For the text-containing cell, return its midpoint in (x, y) coordinate format. 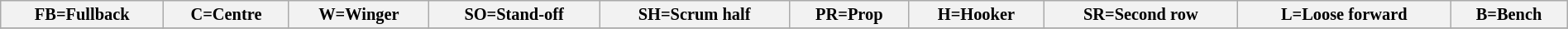
L=Loose forward (1345, 14)
H=Hooker (976, 14)
C=Centre (227, 14)
SO=Stand-off (514, 14)
FB=Fullback (83, 14)
B=Bench (1508, 14)
SH=Scrum half (695, 14)
W=Winger (359, 14)
SR=Second row (1141, 14)
PR=Prop (849, 14)
